Capture the cell that displays the provided text and extract its [X, Y] central coordinate. 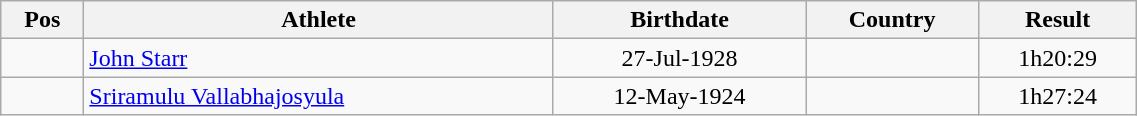
Birthdate [680, 20]
John Starr [318, 58]
Athlete [318, 20]
Country [892, 20]
Pos [42, 20]
27-Jul-1928 [680, 58]
Result [1057, 20]
1h27:24 [1057, 96]
Sriramulu Vallabhajosyula [318, 96]
12-May-1924 [680, 96]
1h20:29 [1057, 58]
